Provide the (x, y) coordinate of the cell's center where the given text is located.  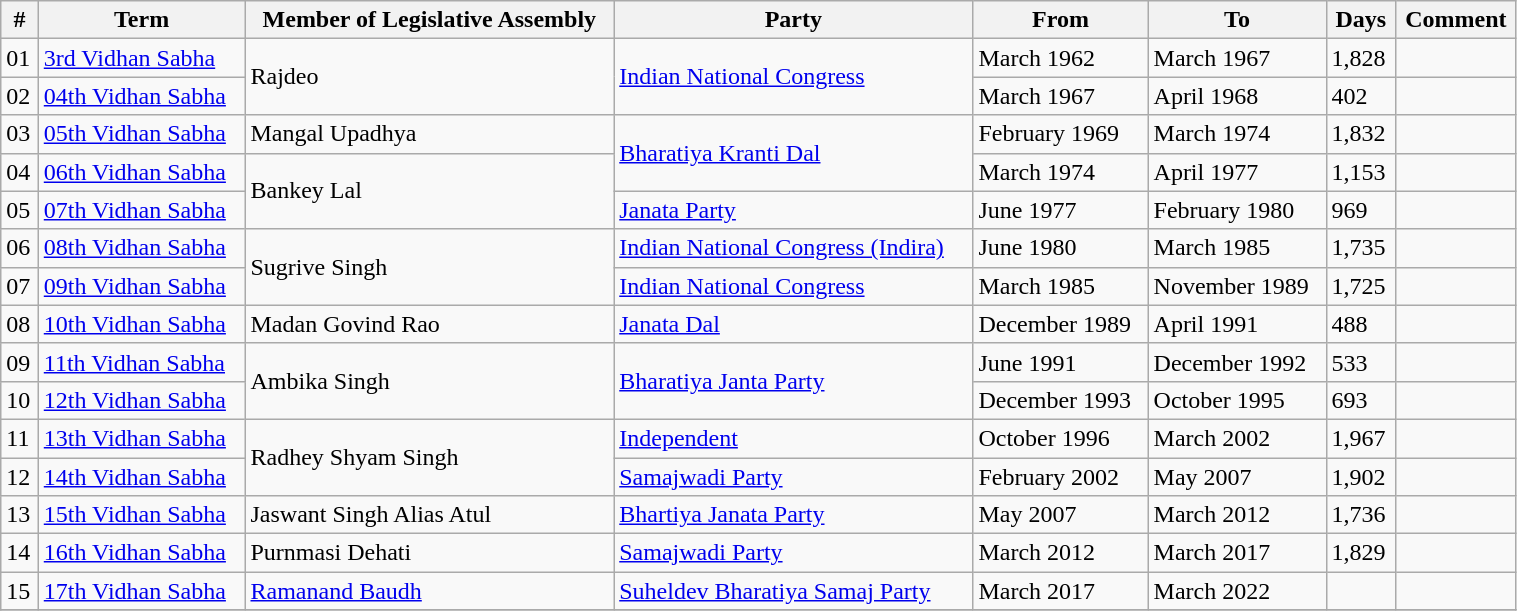
17th Vidhan Sabha (142, 591)
April 1968 (1237, 96)
12th Vidhan Sabha (142, 400)
June 1980 (1060, 248)
June 1991 (1060, 362)
11th Vidhan Sabha (142, 362)
09th Vidhan Sabha (142, 286)
13 (20, 515)
Ramanand Baudh (430, 591)
05th Vidhan Sabha (142, 134)
Independent (794, 438)
693 (1361, 400)
From (1060, 20)
Janata Party (794, 210)
08 (20, 324)
1,736 (1361, 515)
02 (20, 96)
13th Vidhan Sabha (142, 438)
Party (794, 20)
Suheldev Bharatiya Samaj Party (794, 591)
1,832 (1361, 134)
16th Vidhan Sabha (142, 553)
To (1237, 20)
Mangal Upadhya (430, 134)
3rd Vidhan Sabha (142, 58)
01 (20, 58)
14 (20, 553)
March 1962 (1060, 58)
February 1980 (1237, 210)
06 (20, 248)
1,829 (1361, 553)
April 1977 (1237, 172)
Rajdeo (430, 77)
1,153 (1361, 172)
Indian National Congress (Indira) (794, 248)
1,725 (1361, 286)
December 1992 (1237, 362)
14th Vidhan Sabha (142, 477)
1,902 (1361, 477)
04 (20, 172)
Radhey Shyam Singh (430, 457)
969 (1361, 210)
December 1993 (1060, 400)
April 1991 (1237, 324)
15th Vidhan Sabha (142, 515)
# (20, 20)
08th Vidhan Sabha (142, 248)
Days (1361, 20)
07th Vidhan Sabha (142, 210)
488 (1361, 324)
Bharatiya Janta Party (794, 381)
October 1995 (1237, 400)
Term (142, 20)
October 1996 (1060, 438)
10 (20, 400)
05 (20, 210)
Sugrive Singh (430, 267)
November 1989 (1237, 286)
402 (1361, 96)
11 (20, 438)
03 (20, 134)
Purnmasi Dehati (430, 553)
1,735 (1361, 248)
March 2002 (1237, 438)
Jaswant Singh Alias Atul (430, 515)
Ambika Singh (430, 381)
Madan Govind Rao (430, 324)
09 (20, 362)
06th Vidhan Sabha (142, 172)
Bhartiya Janata Party (794, 515)
15 (20, 591)
Bankey Lal (430, 191)
12 (20, 477)
07 (20, 286)
Janata Dal (794, 324)
Bharatiya Kranti Dal (794, 153)
December 1989 (1060, 324)
1,828 (1361, 58)
Member of Legislative Assembly (430, 20)
1,967 (1361, 438)
March 2022 (1237, 591)
Comment (1456, 20)
04th Vidhan Sabha (142, 96)
February 2002 (1060, 477)
533 (1361, 362)
June 1977 (1060, 210)
February 1969 (1060, 134)
10th Vidhan Sabha (142, 324)
